Detect which cell encompasses the target text, then output its [x, y] center coordinate. 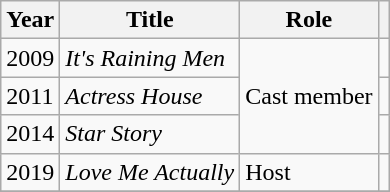
Actress House [150, 96]
Year [30, 20]
2009 [30, 58]
Star Story [150, 134]
Role [309, 20]
It's Raining Men [150, 58]
Title [150, 20]
2011 [30, 96]
Cast member [309, 96]
2014 [30, 134]
2019 [30, 172]
Host [309, 172]
Love Me Actually [150, 172]
